Find where the given text appears and provide that cell's center as [X, Y] coordinate. 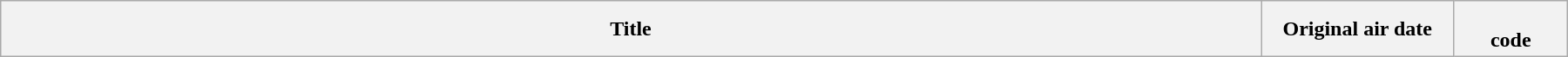
Title [631, 29]
code [1511, 29]
Original air date [1357, 29]
